Return the (X, Y) coordinate for the center point of the cell that contains the specified text.  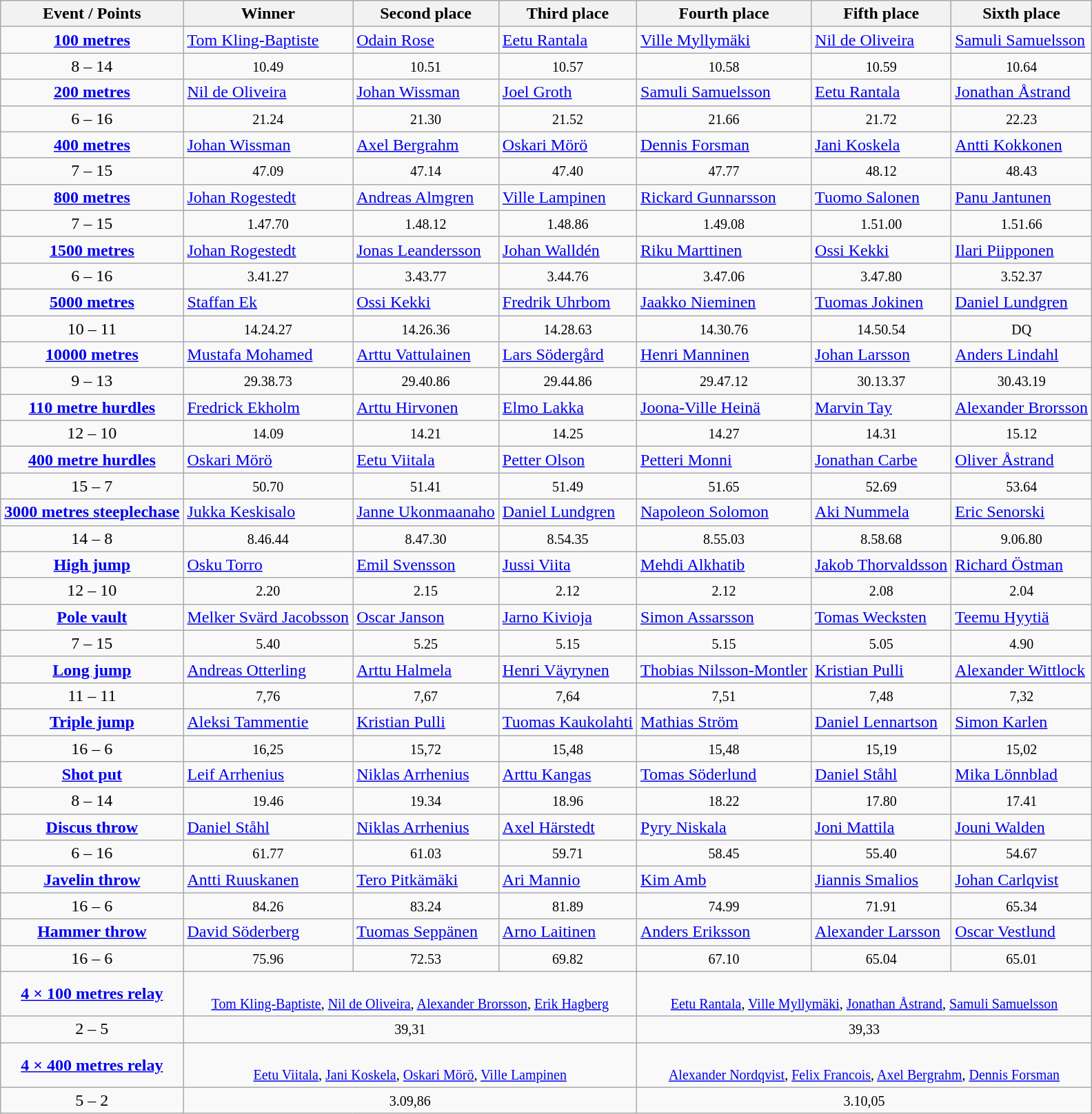
65.34 (1022, 906)
Arttu Hirvonen (426, 407)
10.49 (268, 66)
39,31 (410, 1029)
Arttu Vattulainen (426, 355)
55.40 (881, 853)
Anders Lindahl (1022, 355)
Simon Assarsson (724, 617)
Mika Lönnblad (1022, 775)
22.23 (1022, 119)
Eetu Viitala, Jani Koskela, Oskari Mörö, Ville Lampinen (410, 1064)
10.51 (426, 66)
Elmo Lakka (567, 407)
Joona-Ville Heinä (724, 407)
14.25 (567, 434)
Ville Myllymäki (724, 40)
Jonas Leandersson (426, 250)
58.45 (724, 853)
Antti Kokkonen (1022, 145)
14.30.76 (724, 329)
200 metres (92, 92)
Jiannis Smalios (881, 880)
67.10 (724, 958)
47.77 (724, 171)
15,02 (1022, 748)
5.40 (268, 643)
21.52 (567, 119)
Anders Eriksson (724, 932)
Mathias Ström (724, 722)
54.67 (1022, 853)
3.41.27 (268, 276)
71.91 (881, 906)
2.04 (1022, 591)
100 metres (92, 40)
14.24.27 (268, 329)
Arttu Halmela (426, 669)
Second place (426, 14)
Jakob Thorvaldsson (881, 565)
Pole vault (92, 617)
Alexander Brorsson (1022, 407)
Odain Rose (426, 40)
Johan Larsson (881, 355)
Jarno Kivioja (567, 617)
10.57 (567, 66)
69.82 (567, 958)
Alexander Wittlock (1022, 669)
Daniel Lennartson (881, 722)
14.26.36 (426, 329)
DQ (1022, 329)
81.89 (567, 906)
Simon Karlen (1022, 722)
Tuomas Seppänen (426, 932)
10.58 (724, 66)
Discus throw (92, 827)
Triple jump (92, 722)
17.41 (1022, 801)
Aleksi Tammentie (268, 722)
14 – 8 (92, 538)
14.50.54 (881, 329)
Tom Kling-Baptiste, Nil de Oliveira, Alexander Brorsson, Erik Hagberg (410, 994)
Third place (567, 14)
Sixth place (1022, 14)
Oscar Janson (426, 617)
30.43.19 (1022, 381)
Jonathan Åstrand (1022, 92)
Tomas Wecksten (881, 617)
9.06.80 (1022, 538)
Javelin throw (92, 880)
51.49 (567, 486)
Fredrik Uhrbom (567, 302)
51.41 (426, 486)
48.43 (1022, 171)
52.69 (881, 486)
Arno Laitinen (567, 932)
Event / Points (92, 14)
Jani Koskela (881, 145)
50.70 (268, 486)
Melker Svärd Jacobsson (268, 617)
Tero Pitkämäki (426, 880)
4.90 (1022, 643)
30.13.37 (881, 381)
61.03 (426, 853)
14.09 (268, 434)
Pyry Niskala (724, 827)
2.20 (268, 591)
51.65 (724, 486)
Long jump (92, 669)
5.05 (881, 643)
Leif Arrhenius (268, 775)
65.01 (1022, 958)
Jukka Keskisalo (268, 512)
21.72 (881, 119)
Jaakko Nieminen (724, 302)
800 metres (92, 197)
Emil Svensson (426, 565)
Aki Nummela (881, 512)
29.38.73 (268, 381)
2.15 (426, 591)
Jouni Walden (1022, 827)
29.44.86 (567, 381)
Richard Östman (1022, 565)
3.47.06 (724, 276)
Petteri Monni (724, 460)
Andreas Almgren (426, 197)
9 – 13 (92, 381)
1500 metres (92, 250)
19.46 (268, 801)
1.51.66 (1022, 223)
14.31 (881, 434)
Johan Carlqvist (1022, 880)
15,19 (881, 748)
Oscar Vestlund (1022, 932)
4 × 400 metres relay (92, 1064)
7,48 (881, 696)
David Söderberg (268, 932)
Rickard Gunnarsson (724, 197)
Henri Manninen (724, 355)
15.12 (1022, 434)
Joni Mattila (881, 827)
47.14 (426, 171)
2 – 5 (92, 1029)
Ilari Piipponen (1022, 250)
Shot put (92, 775)
2.08 (881, 591)
7,76 (268, 696)
21.24 (268, 119)
72.53 (426, 958)
21.66 (724, 119)
Tom Kling-Baptiste (268, 40)
4 × 100 metres relay (92, 994)
8.58.68 (881, 538)
53.64 (1022, 486)
Oliver Åstrand (1022, 460)
Tuomas Jokinen (881, 302)
1.47.70 (268, 223)
Alexander Nordqvist, Felix Francois, Axel Bergrahm, Dennis Forsman (865, 1064)
Henri Väyrynen (567, 669)
84.26 (268, 906)
Panu Jantunen (1022, 197)
11 – 11 (92, 696)
Thobias Nilsson-Montler (724, 669)
83.24 (426, 906)
18.22 (724, 801)
14.27 (724, 434)
3.47.80 (881, 276)
14.21 (426, 434)
Axel Härstedt (567, 827)
Dennis Forsman (724, 145)
Fourth place (724, 14)
Andreas Otterling (268, 669)
High jump (92, 565)
18.96 (567, 801)
Winner (268, 14)
Marvin Tay (881, 407)
1.48.86 (567, 223)
59.71 (567, 853)
15 – 7 (92, 486)
7,51 (724, 696)
7,64 (567, 696)
10 – 11 (92, 329)
16,25 (268, 748)
Eetu Viitala (426, 460)
Joel Groth (567, 92)
Eetu Rantala, Ville Myllymäki, Jonathan Åstrand, Samuli Samuelsson (865, 994)
5 – 2 (92, 1100)
29.47.12 (724, 381)
Jonathan Carbe (881, 460)
8.46.44 (268, 538)
400 metres (92, 145)
3.10,05 (865, 1100)
Ari Mannio (567, 880)
48.12 (881, 171)
Teemu Hyytiä (1022, 617)
3000 metres steeplechase (92, 512)
1.51.00 (881, 223)
Kim Amb (724, 880)
8.47.30 (426, 538)
3.52.37 (1022, 276)
Tuomas Kaukolahti (567, 722)
8.54.35 (567, 538)
Napoleon Solomon (724, 512)
3.43.77 (426, 276)
75.96 (268, 958)
47.09 (268, 171)
39,33 (865, 1029)
14.28.63 (567, 329)
5000 metres (92, 302)
17.80 (881, 801)
Fifth place (881, 14)
8.55.03 (724, 538)
10.59 (881, 66)
Alexander Larsson (881, 932)
65.04 (881, 958)
400 metre hurdles (92, 460)
Mustafa Mohamed (268, 355)
Janne Ukonmaanaho (426, 512)
Arttu Kangas (567, 775)
Tuomo Salonen (881, 197)
47.40 (567, 171)
29.40.86 (426, 381)
Hammer throw (92, 932)
61.77 (268, 853)
10000 metres (92, 355)
Lars Södergård (567, 355)
7,67 (426, 696)
Antti Ruuskanen (268, 880)
Jussi Viita (567, 565)
10.64 (1022, 66)
1.48.12 (426, 223)
110 metre hurdles (92, 407)
15,72 (426, 748)
1.49.08 (724, 223)
21.30 (426, 119)
Osku Torro (268, 565)
3.44.76 (567, 276)
Eric Senorski (1022, 512)
Petter Olson (567, 460)
74.99 (724, 906)
Fredrick Ekholm (268, 407)
Axel Bergrahm (426, 145)
3.09,86 (410, 1100)
Ville Lampinen (567, 197)
5.25 (426, 643)
Johan Walldén (567, 250)
Mehdi Alkhatib (724, 565)
19.34 (426, 801)
Staffan Ek (268, 302)
Tomas Söderlund (724, 775)
7,32 (1022, 696)
Riku Marttinen (724, 250)
